Pinpoint the cell where the given text exists, returning its (x, y) midpoint coordinate. 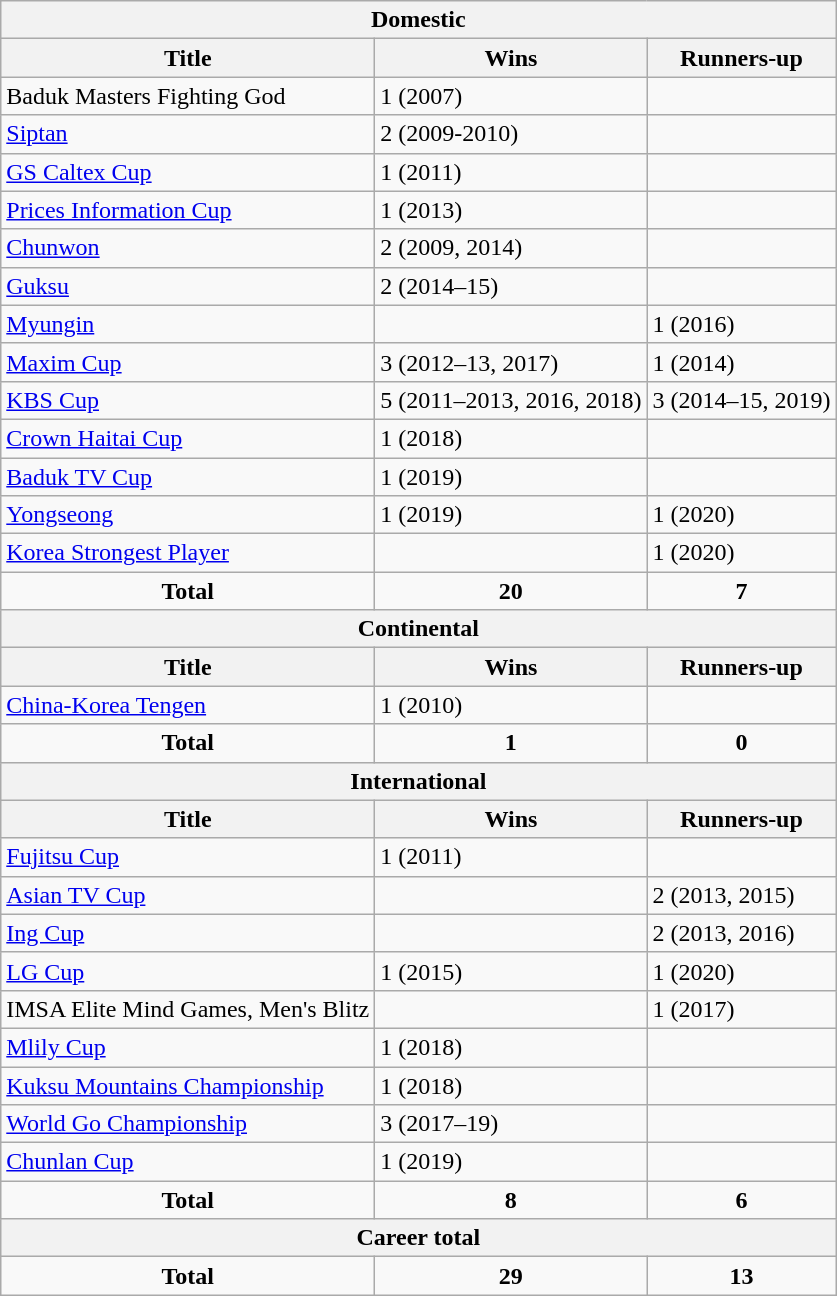
Fujitsu Cup (188, 857)
Mlily Cup (188, 1047)
KBS Cup (188, 400)
29 (511, 1276)
13 (742, 1276)
20 (511, 591)
Guksu (188, 286)
3 (2017–19) (511, 1124)
Yongseong (188, 515)
China-Korea Tengen (188, 705)
Baduk Masters Fighting God (188, 96)
Domestic (418, 20)
1 (2010) (511, 705)
IMSA Elite Mind Games, Men's Blitz (188, 1009)
Career total (418, 1238)
3 (2012–13, 2017) (511, 362)
Crown Haitai Cup (188, 438)
Myungin (188, 324)
2 (2013, 2016) (742, 933)
6 (742, 1200)
LG Cup (188, 971)
1 (2017) (742, 1009)
Asian TV Cup (188, 895)
Kuksu Mountains Championship (188, 1085)
1 (2016) (742, 324)
Continental (418, 629)
Baduk TV Cup (188, 477)
7 (742, 591)
1 (2015) (511, 971)
Maxim Cup (188, 362)
Chunlan Cup (188, 1162)
1 (2014) (742, 362)
2 (2014–15) (511, 286)
8 (511, 1200)
2 (2009-2010) (511, 134)
Ing Cup (188, 933)
Prices Information Cup (188, 210)
1 (2007) (511, 96)
Korea Strongest Player (188, 553)
World Go Championship (188, 1124)
5 (2011–2013, 2016, 2018) (511, 400)
GS Caltex Cup (188, 172)
2 (2013, 2015) (742, 895)
Chunwon (188, 248)
1 (2013) (511, 210)
1 (511, 743)
International (418, 781)
3 (2014–15, 2019) (742, 400)
2 (2009, 2014) (511, 248)
Siptan (188, 134)
0 (742, 743)
